Capture the cell that displays the provided text and extract its [X, Y] central coordinate. 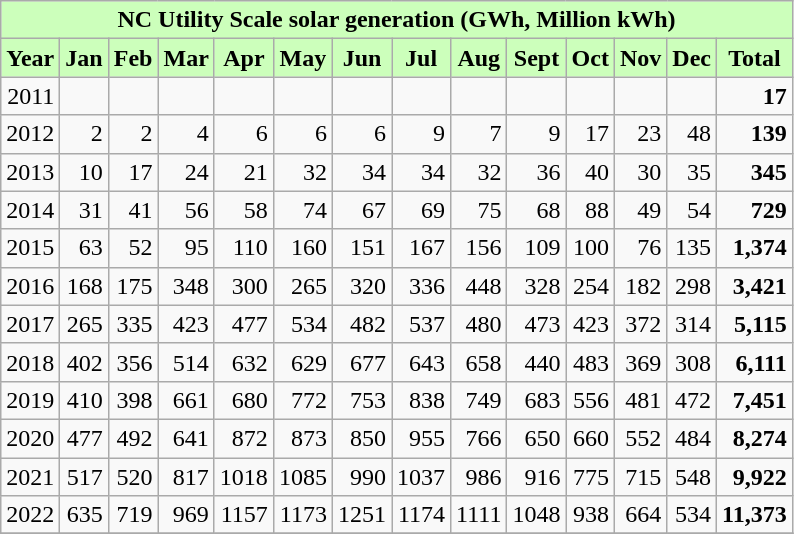
254 [590, 286]
88 [590, 210]
7,451 [755, 400]
2020 [30, 438]
52 [133, 248]
753 [362, 400]
58 [244, 210]
Feb [133, 58]
472 [692, 400]
1251 [362, 515]
Nov [640, 58]
3,421 [755, 286]
May [302, 58]
328 [536, 286]
410 [84, 400]
2012 [30, 134]
2015 [30, 248]
336 [422, 286]
664 [640, 515]
36 [536, 172]
969 [186, 515]
986 [479, 477]
548 [692, 477]
168 [84, 286]
Mar [186, 58]
650 [536, 438]
955 [422, 438]
643 [422, 362]
56 [186, 210]
345 [755, 172]
298 [692, 286]
314 [692, 324]
54 [692, 210]
1174 [422, 515]
629 [302, 362]
372 [640, 324]
520 [133, 477]
Jan [84, 58]
Sept [536, 58]
1173 [302, 515]
517 [84, 477]
514 [186, 362]
482 [362, 324]
480 [479, 324]
24 [186, 172]
335 [133, 324]
2016 [30, 286]
151 [362, 248]
658 [479, 362]
175 [133, 286]
440 [536, 362]
110 [244, 248]
537 [422, 324]
300 [244, 286]
775 [590, 477]
873 [302, 438]
2014 [30, 210]
838 [422, 400]
69 [422, 210]
719 [133, 515]
369 [640, 362]
772 [302, 400]
40 [590, 172]
49 [640, 210]
356 [133, 362]
95 [186, 248]
160 [302, 248]
Dec [692, 58]
348 [186, 286]
1048 [536, 515]
2011 [30, 96]
872 [244, 438]
715 [640, 477]
916 [536, 477]
76 [640, 248]
6,111 [755, 362]
1018 [244, 477]
1085 [302, 477]
74 [302, 210]
308 [692, 362]
4 [186, 134]
1,374 [755, 248]
660 [590, 438]
8,274 [755, 438]
5,115 [755, 324]
1111 [479, 515]
938 [590, 515]
182 [640, 286]
Aug [479, 58]
21 [244, 172]
677 [362, 362]
Total [755, 58]
641 [186, 438]
Oct [590, 58]
556 [590, 400]
Apr [244, 58]
23 [640, 134]
473 [536, 324]
661 [186, 400]
990 [362, 477]
2022 [30, 515]
7 [479, 134]
75 [479, 210]
402 [84, 362]
680 [244, 400]
398 [133, 400]
67 [362, 210]
484 [692, 438]
48 [692, 134]
320 [362, 286]
492 [133, 438]
100 [590, 248]
Year [30, 58]
1037 [422, 477]
109 [536, 248]
766 [479, 438]
NC Utility Scale solar generation (GWh, Million kWh) [397, 20]
10 [84, 172]
2017 [30, 324]
2018 [30, 362]
139 [755, 134]
632 [244, 362]
1157 [244, 515]
156 [479, 248]
749 [479, 400]
63 [84, 248]
Jun [362, 58]
729 [755, 210]
481 [640, 400]
448 [479, 286]
35 [692, 172]
31 [84, 210]
41 [133, 210]
483 [590, 362]
2019 [30, 400]
635 [84, 515]
850 [362, 438]
2013 [30, 172]
167 [422, 248]
135 [692, 248]
552 [640, 438]
11,373 [755, 515]
2021 [30, 477]
30 [640, 172]
68 [536, 210]
Jul [422, 58]
9,922 [755, 477]
817 [186, 477]
683 [536, 400]
